Extract the [X, Y] coordinate from the center of the cell holding the provided text.  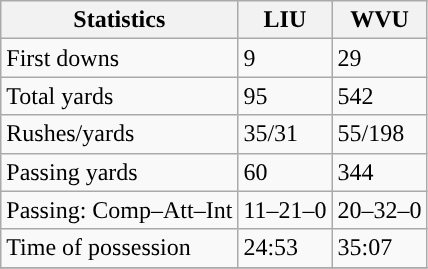
29 [380, 58]
Statistics [120, 20]
11–21–0 [285, 210]
Rushes/yards [120, 134]
344 [380, 172]
9 [285, 58]
35/31 [285, 134]
Passing: Comp–Att–Int [120, 210]
24:53 [285, 248]
60 [285, 172]
LIU [285, 20]
WVU [380, 20]
35:07 [380, 248]
Time of possession [120, 248]
95 [285, 96]
55/198 [380, 134]
Passing yards [120, 172]
First downs [120, 58]
Total yards [120, 96]
542 [380, 96]
20–32–0 [380, 210]
